Determine the (x, y) coordinate at the center of the cell enclosing the given text.  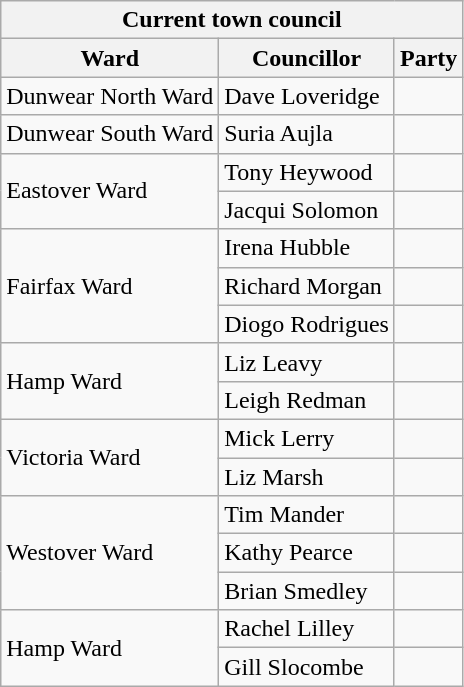
Dunwear North Ward (110, 96)
Gill Slocombe (307, 667)
Brian Smedley (307, 591)
Victoria Ward (110, 457)
Suria Aujla (307, 134)
Mick Lerry (307, 438)
Dunwear South Ward (110, 134)
Leigh Redman (307, 400)
Irena Hubble (307, 248)
Dave Loveridge (307, 96)
Councillor (307, 58)
Liz Leavy (307, 362)
Diogo Rodrigues (307, 324)
Ward (110, 58)
Kathy Pearce (307, 553)
Current town council (232, 20)
Richard Morgan (307, 286)
Jacqui Solomon (307, 210)
Tony Heywood (307, 172)
Rachel Lilley (307, 629)
Fairfax Ward (110, 286)
Westover Ward (110, 553)
Party (428, 58)
Liz Marsh (307, 477)
Tim Mander (307, 515)
Eastover Ward (110, 191)
